Determine the [X, Y] coordinate at the center of the cell enclosing the given text.  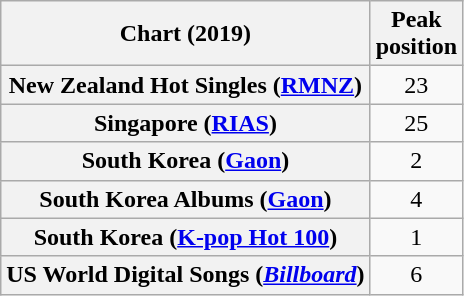
1 [416, 237]
Peakposition [416, 34]
US World Digital Songs (Billboard) [186, 275]
South Korea Albums (Gaon) [186, 199]
2 [416, 161]
23 [416, 85]
4 [416, 199]
6 [416, 275]
Chart (2019) [186, 34]
New Zealand Hot Singles (RMNZ) [186, 85]
Singapore (RIAS) [186, 123]
South Korea (K-pop Hot 100) [186, 237]
South Korea (Gaon) [186, 161]
25 [416, 123]
